Return [x, y] of the center of cell containing provided text 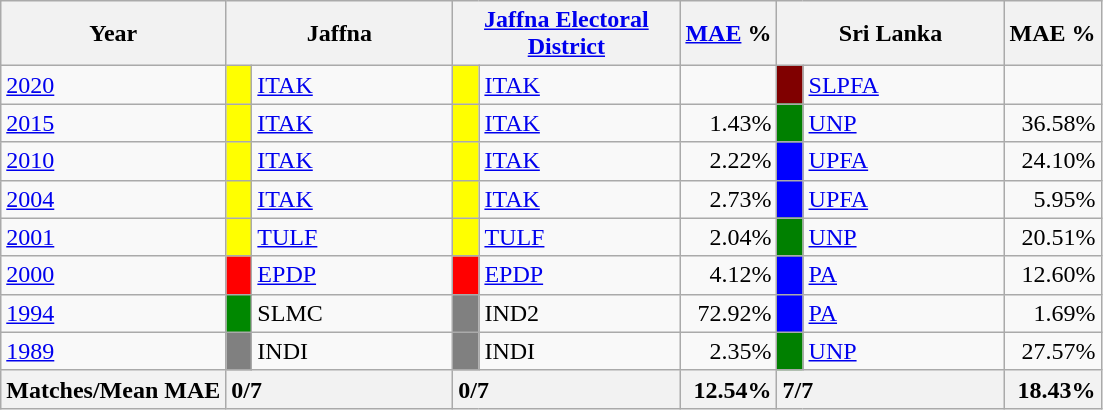
SLMC [352, 313]
72.92% [728, 313]
27.57% [1052, 351]
SLPFA [904, 85]
2015 [114, 123]
2.22% [728, 161]
1.43% [728, 123]
2000 [114, 275]
2020 [114, 85]
12.60% [1052, 275]
2.73% [728, 199]
2.04% [728, 237]
36.58% [1052, 123]
20.51% [1052, 237]
Sri Lanka [890, 34]
18.43% [1052, 389]
1994 [114, 313]
Jaffna [340, 34]
7/7 [890, 389]
2010 [114, 161]
Jaffna Electoral District [566, 34]
24.10% [1052, 161]
2004 [114, 199]
4.12% [728, 275]
2.35% [728, 351]
1.69% [1052, 313]
12.54% [728, 389]
1989 [114, 351]
Matches/Mean MAE [114, 389]
2001 [114, 237]
5.95% [1052, 199]
Year [114, 34]
IND2 [580, 313]
